Capture the cell that displays the provided text and extract its [x, y] central coordinate. 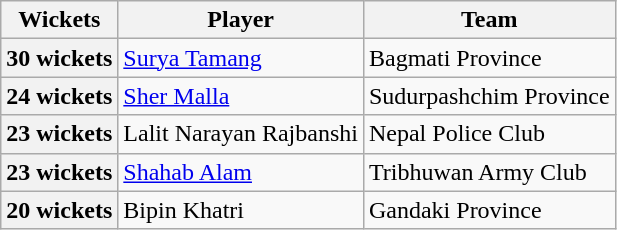
Sher Malla [241, 96]
Lalit Narayan Rajbanshi [241, 134]
30 wickets [60, 58]
Bagmati Province [489, 58]
Shahab Alam [241, 172]
Team [489, 20]
Sudurpashchim Province [489, 96]
20 wickets [60, 210]
Player [241, 20]
Gandaki Province [489, 210]
Surya Tamang [241, 58]
24 wickets [60, 96]
Tribhuwan Army Club [489, 172]
Wickets [60, 20]
Bipin Khatri [241, 210]
Nepal Police Club [489, 134]
